Identify which cell holds the provided text, then report its (X, Y) central coordinate. 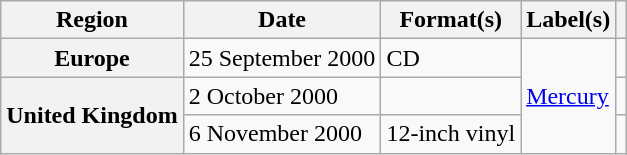
Date (282, 20)
Europe (92, 58)
25 September 2000 (282, 58)
Format(s) (451, 20)
Label(s) (568, 20)
United Kingdom (92, 115)
6 November 2000 (282, 134)
Region (92, 20)
CD (451, 58)
12-inch vinyl (451, 134)
2 October 2000 (282, 96)
Mercury (568, 96)
